Identify which cell holds the provided text, then report its (X, Y) central coordinate. 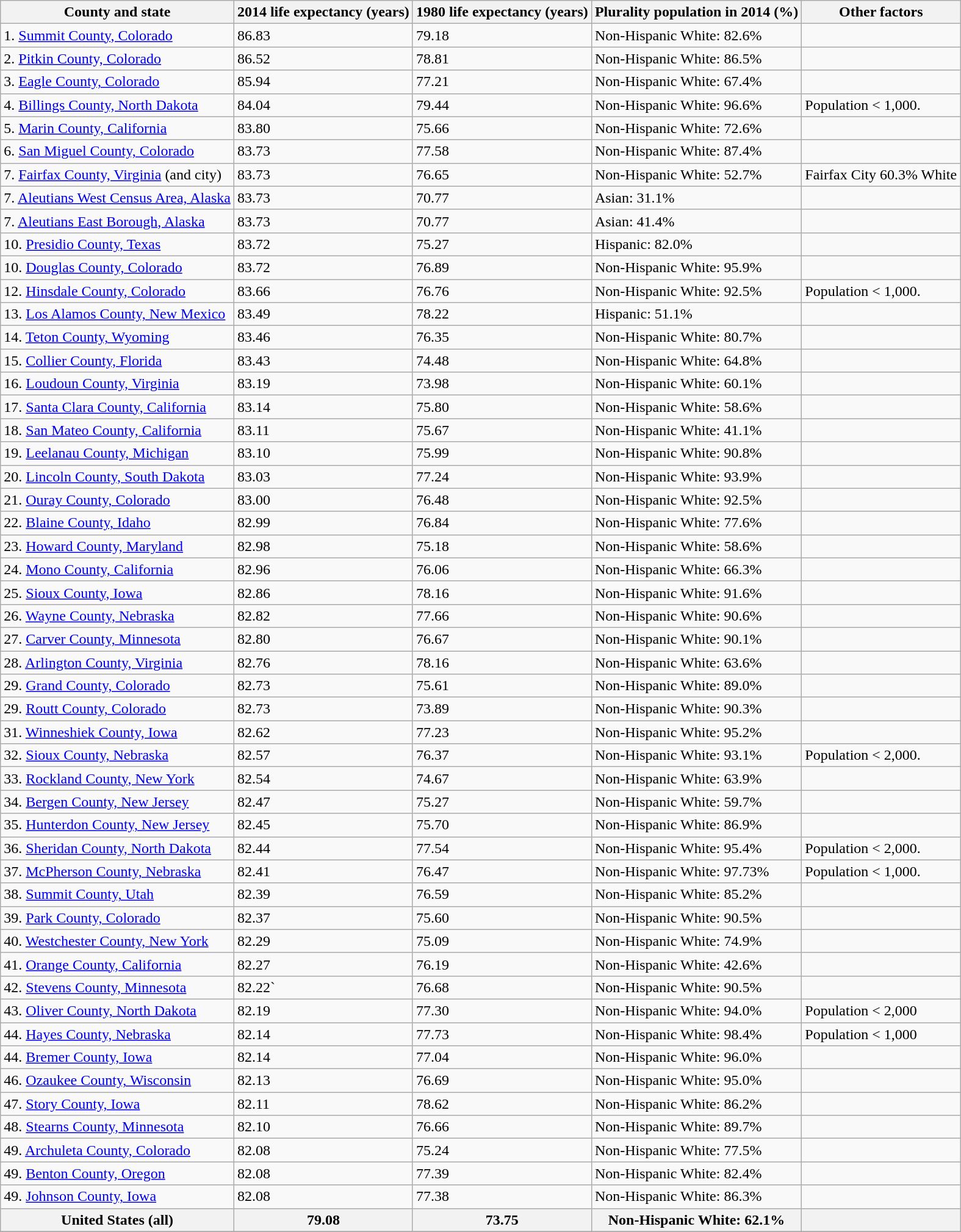
76.67 (502, 639)
73.75 (502, 1220)
Non-Hispanic White: 72.6% (696, 128)
25. Sioux County, Iowa (117, 593)
Non-Hispanic White: 85.2% (696, 895)
15. Collier County, Florida (117, 361)
20. Lincoln County, South Dakota (117, 477)
78.62 (502, 1104)
73.89 (502, 709)
Non-Hispanic White: 77.5% (696, 1150)
Non-Hispanic White: 86.2% (696, 1104)
42. Stevens County, Minnesota (117, 987)
Non-Hispanic White: 63.9% (696, 779)
Asian: 41.4% (696, 221)
1980 life expectancy (years) (502, 12)
Non-Hispanic White: 82.6% (696, 35)
41. Orange County, California (117, 964)
10. Douglas County, Colorado (117, 267)
Non-Hispanic White: 59.7% (696, 802)
Other factors (881, 12)
Non-Hispanic White: 90.8% (696, 453)
Non-Hispanic White: 90.1% (696, 639)
13. Los Alamos County, New Mexico (117, 314)
16. Loudoun County, Virginia (117, 384)
86.83 (323, 35)
79.18 (502, 35)
82.98 (323, 546)
Non-Hispanic White: 95.9% (696, 267)
49. Benton County, Oregon (117, 1173)
82.41 (323, 871)
Non-Hispanic White: 90.6% (696, 616)
Non-Hispanic White: 42.6% (696, 964)
49. Archuleta County, Colorado (117, 1150)
85.94 (323, 82)
Non-Hispanic White: 98.4% (696, 1034)
83.66 (323, 291)
79.08 (323, 1220)
34. Bergen County, New Jersey (117, 802)
31. Winneshiek County, Iowa (117, 732)
77.24 (502, 477)
26. Wayne County, Nebraska (117, 616)
7. Fairfax County, Virginia (and city) (117, 175)
27. Carver County, Minnesota (117, 639)
82.37 (323, 918)
22. Blaine County, Idaho (117, 523)
82.11 (323, 1104)
4. Billings County, North Dakota (117, 105)
77.30 (502, 1010)
82.19 (323, 1010)
24. Mono County, California (117, 569)
75.61 (502, 686)
82.57 (323, 755)
County and state (117, 12)
74.48 (502, 361)
12. Hinsdale County, Colorado (117, 291)
76.59 (502, 895)
82.10 (323, 1127)
77.38 (502, 1197)
Population < 1,000 (881, 1034)
83.46 (323, 337)
76.68 (502, 987)
18. San Mateo County, California (117, 430)
75.18 (502, 546)
82.27 (323, 964)
47. Story County, Iowa (117, 1104)
82.86 (323, 593)
83.11 (323, 430)
82.39 (323, 895)
76.66 (502, 1127)
Non-Hispanic White: 80.7% (696, 337)
Non-Hispanic White: 66.3% (696, 569)
77.54 (502, 848)
Non-Hispanic White: 93.1% (696, 755)
83.14 (323, 407)
82.80 (323, 639)
75.66 (502, 128)
75.70 (502, 825)
37. McPherson County, Nebraska (117, 871)
36. Sheridan County, North Dakota (117, 848)
76.65 (502, 175)
76.84 (502, 523)
82.62 (323, 732)
76.47 (502, 871)
49. Johnson County, Iowa (117, 1197)
83.80 (323, 128)
76.19 (502, 964)
75.80 (502, 407)
82.54 (323, 779)
82.47 (323, 802)
5. Marin County, California (117, 128)
82.82 (323, 616)
Non-Hispanic White: 95.4% (696, 848)
75.99 (502, 453)
76.89 (502, 267)
Hispanic: 51.1% (696, 314)
Non-Hispanic White: 64.8% (696, 361)
40. Westchester County, New York (117, 941)
Non-Hispanic White: 82.4% (696, 1173)
44. Hayes County, Nebraska (117, 1034)
3. Eagle County, Colorado (117, 82)
78.22 (502, 314)
United States (all) (117, 1220)
Non-Hispanic White: 89.7% (696, 1127)
82.99 (323, 523)
75.09 (502, 941)
76.35 (502, 337)
Non-Hispanic White: 74.9% (696, 941)
32. Sioux County, Nebraska (117, 755)
Non-Hispanic White: 86.9% (696, 825)
82.13 (323, 1081)
75.67 (502, 430)
1. Summit County, Colorado (117, 35)
44. Bremer County, Iowa (117, 1057)
46. Ozaukee County, Wisconsin (117, 1081)
Non-Hispanic White: 41.1% (696, 430)
35. Hunterdon County, New Jersey (117, 825)
77.73 (502, 1034)
39. Park County, Colorado (117, 918)
Non-Hispanic White: 77.6% (696, 523)
76.06 (502, 569)
75.60 (502, 918)
Non-Hispanic White: 86.5% (696, 59)
82.22` (323, 987)
Non-Hispanic White: 96.6% (696, 105)
7. Aleutians West Census Area, Alaska (117, 198)
Non-Hispanic White: 95.0% (696, 1081)
Non-Hispanic White: 63.6% (696, 662)
7. Aleutians East Borough, Alaska (117, 221)
Plurality population in 2014 (%) (696, 12)
28. Arlington County, Virginia (117, 662)
86.52 (323, 59)
Non-Hispanic White: 52.7% (696, 175)
83.19 (323, 384)
Fairfax City 60.3% White (881, 175)
48. Stearns County, Minnesota (117, 1127)
29. Grand County, Colorado (117, 686)
82.44 (323, 848)
82.96 (323, 569)
Non-Hispanic White: 89.0% (696, 686)
Non-Hispanic White: 62.1% (696, 1220)
75.24 (502, 1150)
2. Pitkin County, Colorado (117, 59)
76.69 (502, 1081)
77.66 (502, 616)
33. Rockland County, New York (117, 779)
82.45 (323, 825)
Non-Hispanic White: 96.0% (696, 1057)
29. Routt County, Colorado (117, 709)
76.37 (502, 755)
82.29 (323, 941)
Non-Hispanic White: 97.73% (696, 871)
83.10 (323, 453)
73.98 (502, 384)
23. Howard County, Maryland (117, 546)
Non-Hispanic White: 60.1% (696, 384)
Population < 2,000 (881, 1010)
19. Leelanau County, Michigan (117, 453)
83.43 (323, 361)
2014 life expectancy (years) (323, 12)
78.81 (502, 59)
77.23 (502, 732)
83.49 (323, 314)
76.48 (502, 500)
84.04 (323, 105)
Asian: 31.1% (696, 198)
79.44 (502, 105)
83.03 (323, 477)
14. Teton County, Wyoming (117, 337)
38. Summit County, Utah (117, 895)
77.58 (502, 151)
74.67 (502, 779)
Non-Hispanic White: 91.6% (696, 593)
82.76 (323, 662)
77.21 (502, 82)
6. San Miguel County, Colorado (117, 151)
83.00 (323, 500)
Non-Hispanic White: 93.9% (696, 477)
Hispanic: 82.0% (696, 244)
21. Ouray County, Colorado (117, 500)
17. Santa Clara County, California (117, 407)
Non-Hispanic White: 95.2% (696, 732)
Non-Hispanic White: 87.4% (696, 151)
43. Oliver County, North Dakota (117, 1010)
77.04 (502, 1057)
10. Presidio County, Texas (117, 244)
77.39 (502, 1173)
Non-Hispanic White: 67.4% (696, 82)
Non-Hispanic White: 86.3% (696, 1197)
Non-Hispanic White: 90.3% (696, 709)
Non-Hispanic White: 94.0% (696, 1010)
76.76 (502, 291)
